Extract the [x, y] coordinate from the center of the cell holding the provided text.  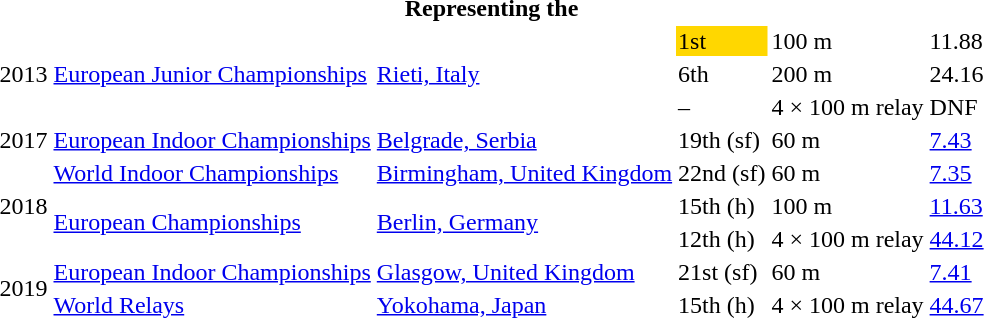
19th (sf) [722, 140]
Glasgow, United Kingdom [524, 272]
European Championships [212, 222]
12th (h) [722, 239]
Rieti, Italy [524, 74]
1st [722, 41]
– [722, 107]
22nd (sf) [722, 173]
6th [722, 74]
15th (h) [722, 206]
Belgrade, Serbia [524, 140]
200 m [848, 74]
21st (sf) [722, 272]
Berlin, Germany [524, 222]
World Indoor Championships [212, 173]
Birmingham, United Kingdom [524, 173]
European Junior Championships [212, 74]
